Capture the cell that displays the provided text and extract its (X, Y) central coordinate. 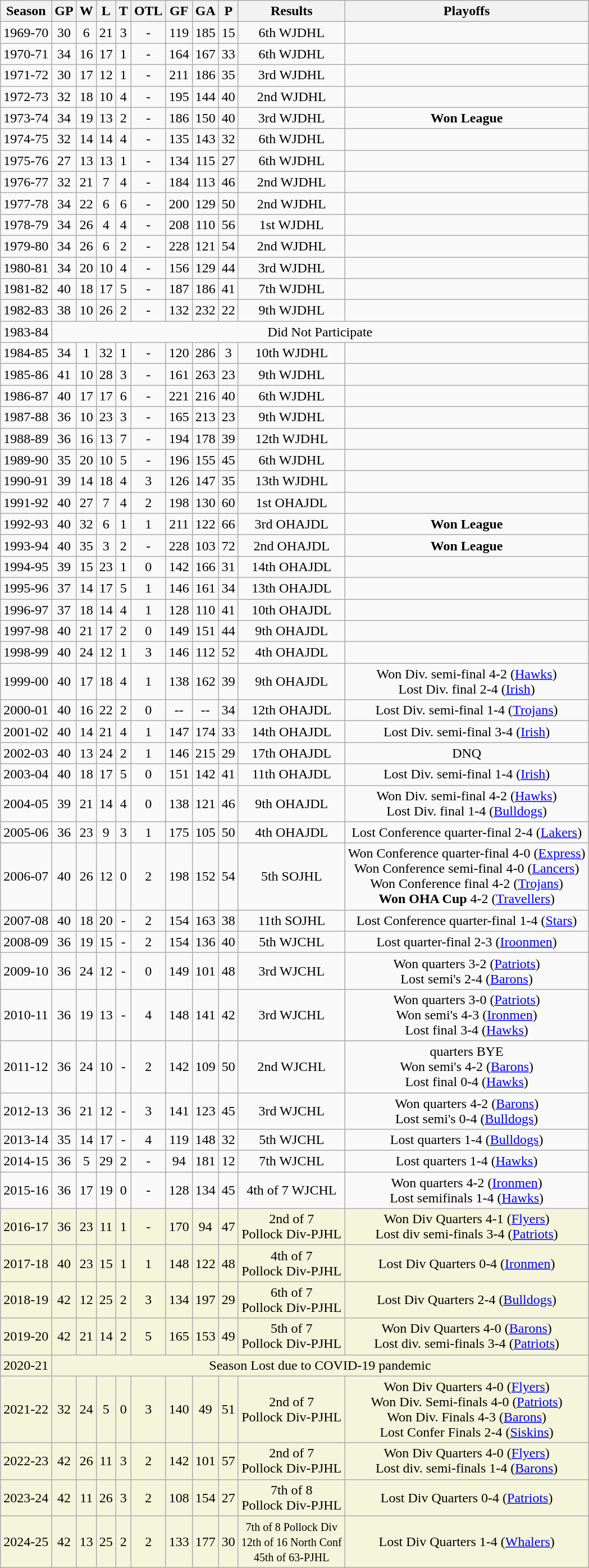
56 (228, 225)
213 (206, 417)
130 (206, 503)
1996-97 (26, 609)
1970-71 (26, 54)
1987-88 (26, 417)
Won quarters 3-2 (Patriots)Lost semi's 2-4 (Barons) (467, 970)
194 (179, 439)
Lost Div Quarters 2-4 (Bulldogs) (467, 1300)
17th OHAJDL (291, 753)
136 (206, 942)
152 (206, 876)
215 (206, 753)
10th OHAJDL (291, 609)
Won Div Quarters 4-0 (Flyers)Won Div. Semi-finals 4-0 (Patriots)Won Div. Finals 4-3 (Barons)Lost Confer Finals 2-4 (Siskins) (467, 1410)
1979-80 (26, 246)
156 (179, 268)
Won Conference quarter-final 4-0 (Express)Won Conference semi-final 4-0 (Lancers)Won Conference final 4-2 (Trojans)Won OHA Cup 4-2 (Travellers) (467, 876)
5th SOJHL (291, 876)
150 (206, 118)
2002-03 (26, 753)
232 (206, 311)
OTL (148, 11)
2006-07 (26, 876)
1992-93 (26, 524)
1982-83 (26, 311)
1988-89 (26, 439)
Did Not Participate (320, 332)
174 (206, 732)
1986-87 (26, 396)
1st OHAJDL (291, 503)
51 (228, 1410)
103 (206, 545)
1973-74 (26, 118)
2020-21 (26, 1365)
2015-16 (26, 1191)
123 (206, 1111)
216 (206, 396)
Playoffs (467, 11)
1981-82 (26, 289)
144 (206, 97)
1969-70 (26, 33)
Won Div. semi-final 4-2 (Hawks)Lost Div. final 2-4 (Irish) (467, 682)
31 (228, 567)
200 (179, 203)
Lost Div Quarters 0-4 (Ironmen) (467, 1264)
2018-19 (26, 1300)
178 (206, 439)
66 (228, 524)
1990-91 (26, 481)
166 (206, 567)
120 (179, 353)
1991-92 (26, 503)
Lost quarters 1-4 (Hawks) (467, 1161)
GA (206, 11)
195 (179, 97)
13th OHAJDL (291, 588)
W (86, 11)
L (106, 11)
Lost Div Quarters 1-4 (Whalers) (467, 1542)
2014-15 (26, 1161)
184 (179, 182)
Lost Conference quarter-final 2-4 (Lakers) (467, 832)
Won quarters 3-0 (Patriots)Won semi's 4-3 (Ironmen)Lost final 3-4 (Hawks) (467, 1015)
126 (179, 481)
135 (179, 139)
108 (179, 1497)
2001-02 (26, 732)
1983-84 (26, 332)
155 (206, 460)
2nd OHAJDL (291, 545)
2005-06 (26, 832)
162 (206, 682)
47 (228, 1227)
2000-01 (26, 710)
187 (179, 289)
52 (228, 653)
57 (228, 1461)
2013-14 (26, 1140)
1998-99 (26, 653)
Lost Conference quarter-final 1-4 (Stars) (467, 920)
1975-76 (26, 161)
167 (206, 54)
2019-20 (26, 1337)
Won Div Quarters 4-0 (Barons)Lost div. semi-finals 3-4 (Patriots) (467, 1337)
Won quarters 4-2 (Barons)Lost semi's 0-4 (Bulldogs) (467, 1111)
1976-77 (26, 182)
Lost Div. semi-final 3-4 (Irish) (467, 732)
Won Div. semi-final 4-2 (Hawks)Lost Div. final 1-4 (Bulldogs) (467, 803)
4th of 7 WJCHL (291, 1191)
2011-12 (26, 1066)
72 (228, 545)
Won Div Quarters 4-0 (Flyers)Lost div. semi-finals 1-4 (Barons) (467, 1461)
3rd OHAJDL (291, 524)
2008-09 (26, 942)
Lost Div Quarters 0-4 (Patriots) (467, 1497)
13th WJDHL (291, 481)
Results (291, 11)
1999-00 (26, 682)
11th SOJHL (291, 920)
2024-25 (26, 1542)
2023-24 (26, 1497)
P (228, 11)
Won quarters 4-2 (Ironmen)Lost semifinals 1-4 (Hawks) (467, 1191)
153 (206, 1337)
263 (206, 375)
1974-75 (26, 139)
196 (179, 460)
5th of 7Pollock Div-PJHL (291, 1337)
163 (206, 920)
7th WJDHL (291, 289)
2004-05 (26, 803)
2nd WJCHL (291, 1066)
133 (179, 1542)
2010-11 (26, 1015)
28 (106, 375)
1972-73 (26, 97)
2017-18 (26, 1264)
177 (206, 1542)
2022-23 (26, 1461)
60 (228, 503)
1978-79 (26, 225)
2003-04 (26, 774)
1st WJDHL (291, 225)
105 (206, 832)
DNQ (467, 753)
2009-10 (26, 970)
1977-78 (26, 203)
Season (26, 11)
Lost quarter-final 2-3 (Iroonmen) (467, 942)
10th WJDHL (291, 353)
7th of 8Pollock Div-PJHL (291, 1497)
Season Lost due to COVID-19 pandemic (320, 1365)
T (124, 11)
4th of 7Pollock Div-PJHL (291, 1264)
185 (206, 33)
1984-85 (26, 353)
164 (179, 54)
12th OHAJDL (291, 710)
115 (206, 161)
12th WJDHL (291, 439)
1997-98 (26, 631)
Won Div Quarters 4-1 (Flyers)Lost div semi-finals 3-4 (Patriots) (467, 1227)
112 (206, 653)
170 (179, 1227)
1980-81 (26, 268)
7th WJCHL (291, 1161)
6th of 7Pollock Div-PJHL (291, 1300)
Lost quarters 1-4 (Bulldogs) (467, 1140)
1985-86 (26, 375)
175 (179, 832)
7th of 8 Pollock Div12th of 16 North Conf45th of 63-PJHL (291, 1542)
143 (206, 139)
Lost Div. semi-final 1-4 (Trojans) (467, 710)
GF (179, 11)
197 (206, 1300)
quarters BYEWon semi's 4-2 (Barons)Lost final 0-4 (Hawks) (467, 1066)
2016-17 (26, 1227)
109 (206, 1066)
1993-94 (26, 545)
Lost Div. semi-final 1-4 (Irish) (467, 774)
11th OHAJDL (291, 774)
140 (179, 1410)
GP (64, 11)
2021-22 (26, 1410)
1994-95 (26, 567)
1995-96 (26, 588)
2012-13 (26, 1111)
1971-72 (26, 75)
1989-90 (26, 460)
221 (179, 396)
208 (179, 225)
132 (179, 311)
286 (206, 353)
113 (206, 182)
9 (106, 832)
2007-08 (26, 920)
181 (206, 1161)
